Return the [X, Y] coordinate for the center point of the cell that contains the specified text.  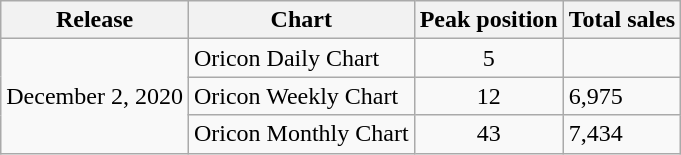
Release [95, 20]
Total sales [622, 20]
Oricon Daily Chart [301, 58]
Chart [301, 20]
7,434 [622, 134]
Oricon Monthly Chart [301, 134]
5 [488, 58]
Oricon Weekly Chart [301, 96]
12 [488, 96]
December 2, 2020 [95, 96]
6,975 [622, 96]
43 [488, 134]
Peak position [488, 20]
